Scan for the cell matching the given text and deliver its (X, Y) coordinate at center. 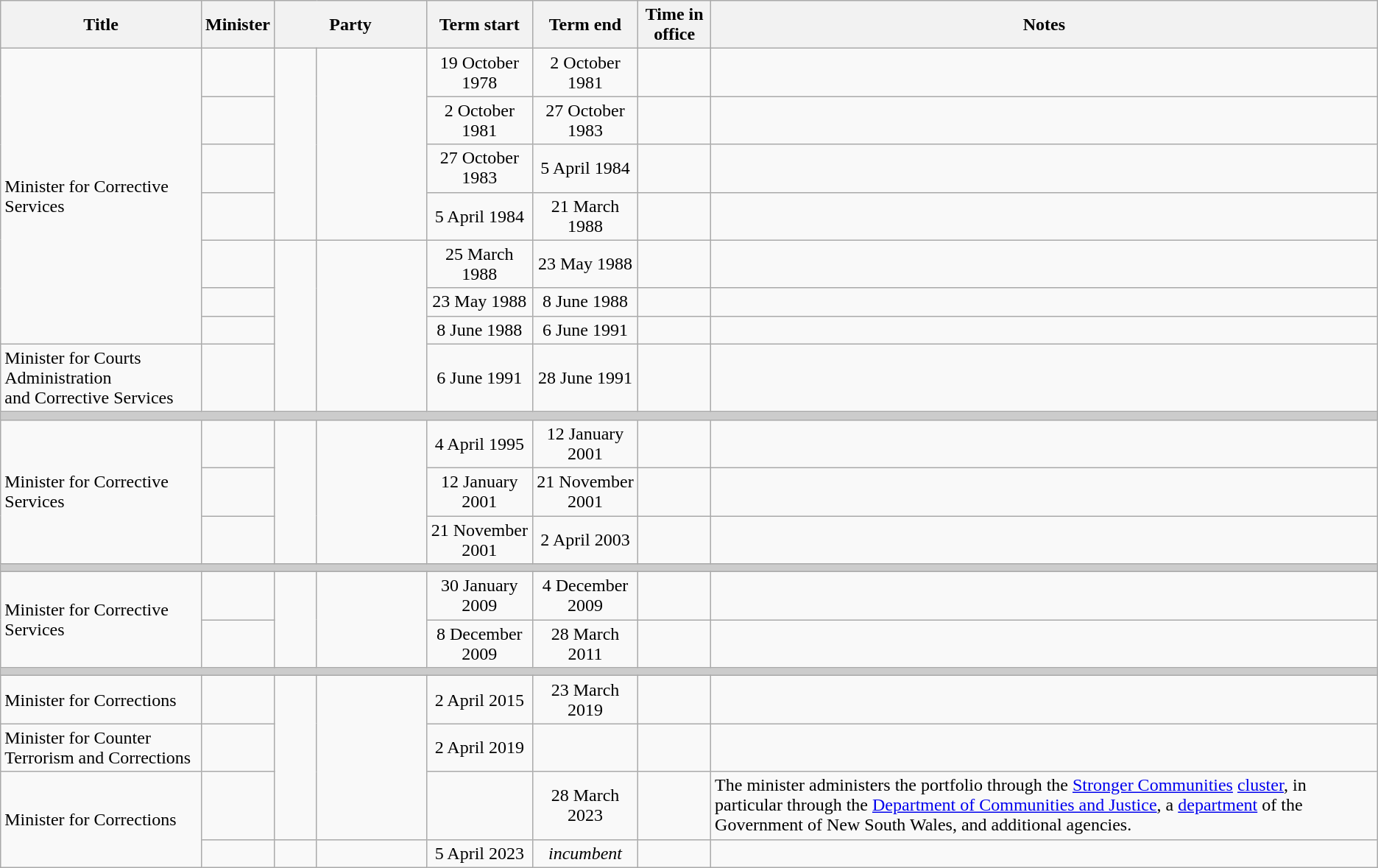
Term start (479, 25)
25 March 1988 (479, 264)
28 March 2011 (585, 643)
Title (102, 25)
2 April 2015 (479, 699)
Minister (237, 25)
Notes (1045, 25)
2 April 2019 (479, 748)
19 October 1978 (479, 72)
2 April 2003 (585, 539)
28 March 2023 (585, 805)
8 December 2009 (479, 643)
Minister for Counter Terrorism and Corrections (102, 748)
4 April 1995 (479, 443)
28 June 1991 (585, 378)
Minister for Courts Administrationand Corrective Services (102, 378)
Time in office (674, 25)
4 December 2009 (585, 596)
Party (350, 25)
5 April 2023 (479, 853)
23 March 2019 (585, 699)
30 January 2009 (479, 596)
21 March 1988 (585, 216)
Term end (585, 25)
incumbent (585, 853)
